Find where the given text appears and provide that cell's center as (x, y) coordinate. 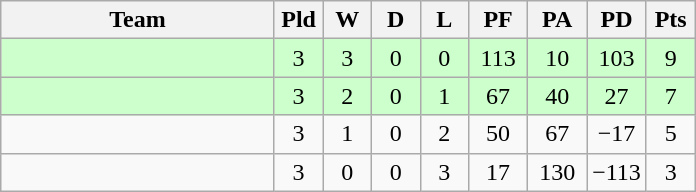
27 (617, 96)
Pld (298, 20)
Team (138, 20)
PA (558, 20)
PD (617, 20)
Pts (670, 20)
−113 (617, 172)
17 (498, 172)
W (348, 20)
40 (558, 96)
L (444, 20)
5 (670, 134)
113 (498, 58)
130 (558, 172)
103 (617, 58)
10 (558, 58)
9 (670, 58)
−17 (617, 134)
PF (498, 20)
7 (670, 96)
50 (498, 134)
D (396, 20)
